Find where the given text appears and provide that cell's center as (x, y) coordinate. 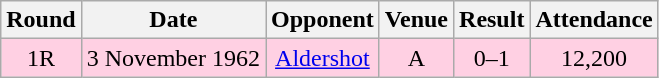
Attendance (594, 20)
Venue (416, 20)
Date (173, 20)
12,200 (594, 58)
3 November 1962 (173, 58)
Result (492, 20)
A (416, 58)
1R (41, 58)
0–1 (492, 58)
Round (41, 20)
Aldershot (323, 58)
Opponent (323, 20)
